Provide the [x, y] coordinate of the cell's center where the given text is located.  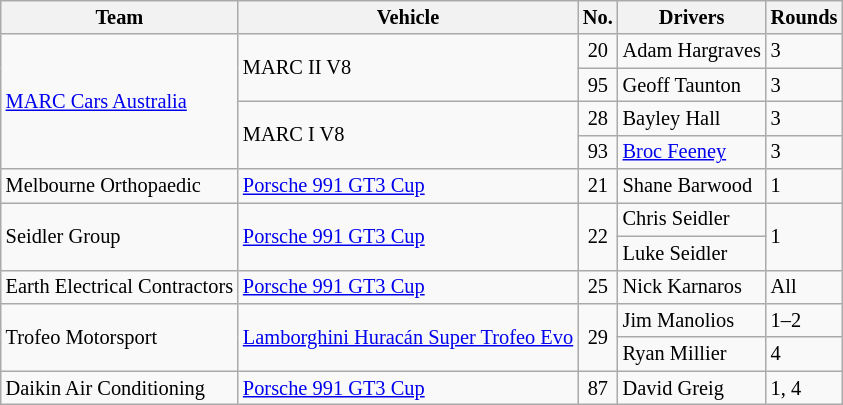
Melbourne Orthopaedic [120, 186]
Lamborghini Huracán Super Trofeo Evo [408, 336]
Team [120, 17]
Earth Electrical Contractors [120, 287]
28 [598, 118]
MARC Cars Australia [120, 102]
Broc Feeney [692, 152]
All [804, 287]
MARC II V8 [408, 68]
Jim Manolios [692, 320]
87 [598, 388]
4 [804, 354]
29 [598, 336]
Rounds [804, 17]
Nick Karnaros [692, 287]
David Greig [692, 388]
Bayley Hall [692, 118]
20 [598, 51]
Ryan Millier [692, 354]
93 [598, 152]
Drivers [692, 17]
Geoff Taunton [692, 85]
95 [598, 85]
Shane Barwood [692, 186]
Vehicle [408, 17]
MARC I V8 [408, 134]
No. [598, 17]
Adam Hargraves [692, 51]
1, 4 [804, 388]
Luke Seidler [692, 253]
1–2 [804, 320]
21 [598, 186]
Seidler Group [120, 236]
Trofeo Motorsport [120, 336]
Chris Seidler [692, 219]
22 [598, 236]
Daikin Air Conditioning [120, 388]
25 [598, 287]
